Output the [x, y] coordinate of the center of the cell containing the given text.  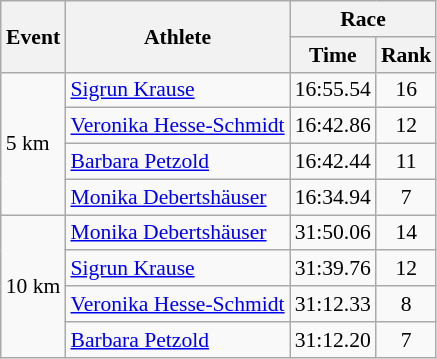
Race [364, 19]
Time [333, 55]
Athlete [177, 36]
11 [406, 162]
31:50.06 [333, 233]
5 km [34, 143]
16:42.86 [333, 126]
16:42.44 [333, 162]
31:12.20 [333, 340]
Rank [406, 55]
16 [406, 90]
14 [406, 233]
31:12.33 [333, 304]
Event [34, 36]
16:34.94 [333, 197]
16:55.54 [333, 90]
31:39.76 [333, 269]
10 km [34, 286]
8 [406, 304]
